For the text-containing cell, return its midpoint in (x, y) coordinate format. 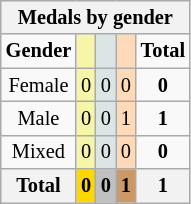
Gender (38, 51)
Medals by gender (96, 17)
Male (38, 118)
Mixed (38, 152)
Female (38, 85)
